Search for the cell housing the specified text and yield its [x, y] center coordinate. 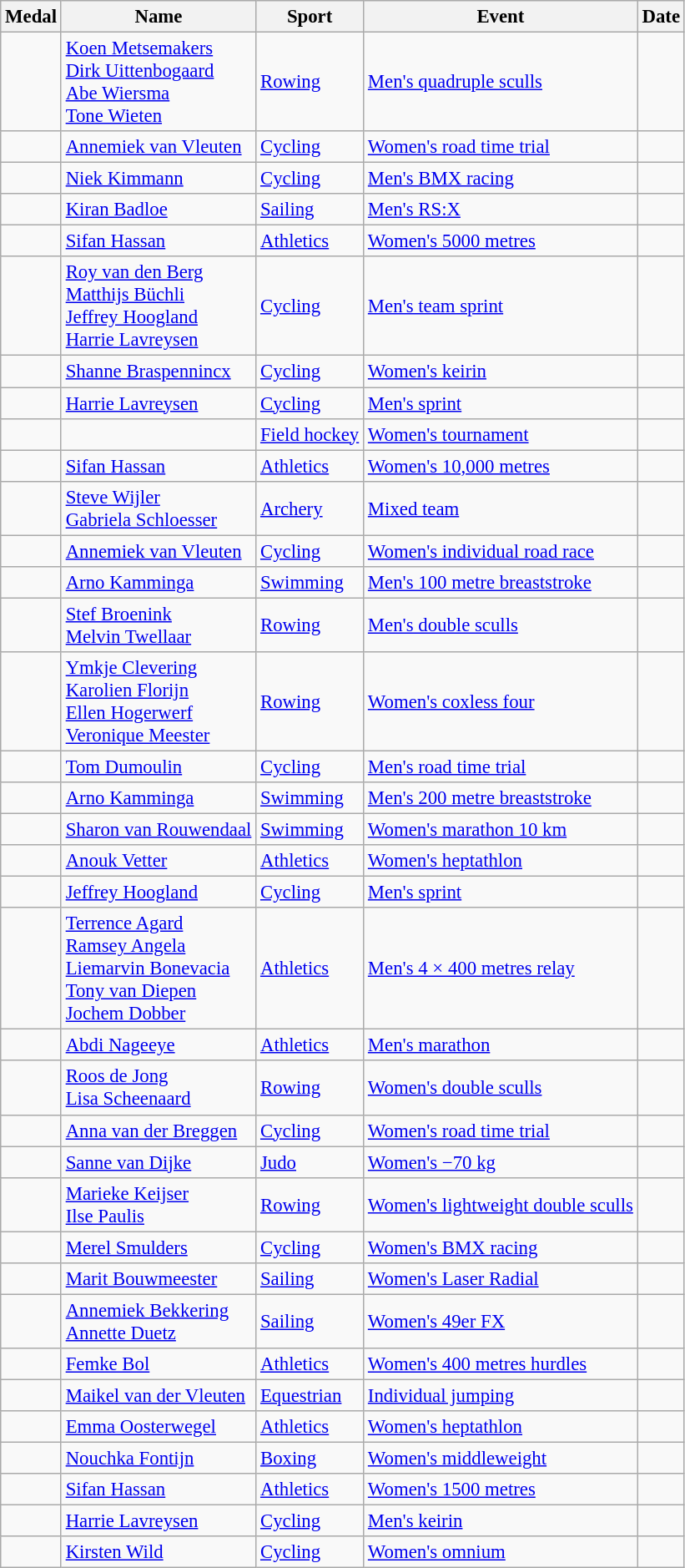
Roos de JongLisa Scheenaard [159, 1089]
Women's tournament [501, 434]
Jeffrey Hoogland [159, 893]
Women's lightweight double sculls [501, 1204]
Men's BMX racing [501, 179]
Men's keirin [501, 1521]
Ymkje CleveringKarolien FlorijnEllen HogerwerfVeronique Meester [159, 701]
Women's omnium [501, 1552]
Women's individual road race [501, 551]
Women's 400 metres hurdles [501, 1364]
Judo [310, 1162]
Sport [310, 17]
Kirsten Wild [159, 1552]
Women's keirin [501, 372]
Field hockey [310, 434]
Nouchka Fontijn [159, 1459]
Maikel van der Vleuten [159, 1395]
Stef BroeninkMelvin Twellaar [159, 625]
Koen MetsemakersDirk UittenbogaardAbe WiersmaTone Wieten [159, 82]
Women's middleweight [501, 1459]
Boxing [310, 1459]
Women's coxless four [501, 701]
Merel Smulders [159, 1247]
Women's marathon 10 km [501, 830]
Men's road time trial [501, 766]
Women's 1500 metres [501, 1490]
Sanne van Dijke [159, 1162]
Roy van den BergMatthijs BüchliJeffrey HooglandHarrie Lavreysen [159, 307]
Kiran Badloe [159, 210]
Men's RS:X [501, 210]
Steve WijlerGabriela Schloesser [159, 508]
Men's double sculls [501, 625]
Date [661, 17]
Men's 200 metre breaststroke [501, 798]
Femke Bol [159, 1364]
Sharon van Rouwendaal [159, 830]
Women's 5000 metres [501, 241]
Men's 100 metre breaststroke [501, 583]
Annemiek BekkeringAnnette Duetz [159, 1321]
Men's marathon [501, 1045]
Anna van der Breggen [159, 1130]
Anouk Vetter [159, 861]
Men's quadruple sculls [501, 82]
Shanne Braspennincx [159, 372]
Name [159, 17]
Men's team sprint [501, 307]
Equestrian [310, 1395]
Niek Kimmann [159, 179]
Women's 10,000 metres [501, 466]
Terrence AgardRamsey AngelaLiemarvin BonevaciaTony van DiepenJochem Dobber [159, 969]
Women's 49er FX [501, 1321]
Mixed team [501, 508]
Marit Bouwmeester [159, 1279]
Women's Laser Radial [501, 1279]
Individual jumping [501, 1395]
Women's BMX racing [501, 1247]
Women's −70 kg [501, 1162]
Abdi Nageeye [159, 1045]
Archery [310, 508]
Tom Dumoulin [159, 766]
Women's double sculls [501, 1089]
Marieke KeijserIlse Paulis [159, 1204]
Medal [32, 17]
Emma Oosterwegel [159, 1427]
Men's 4 × 400 metres relay [501, 969]
Event [501, 17]
